Return [x, y] of the center of cell containing provided text 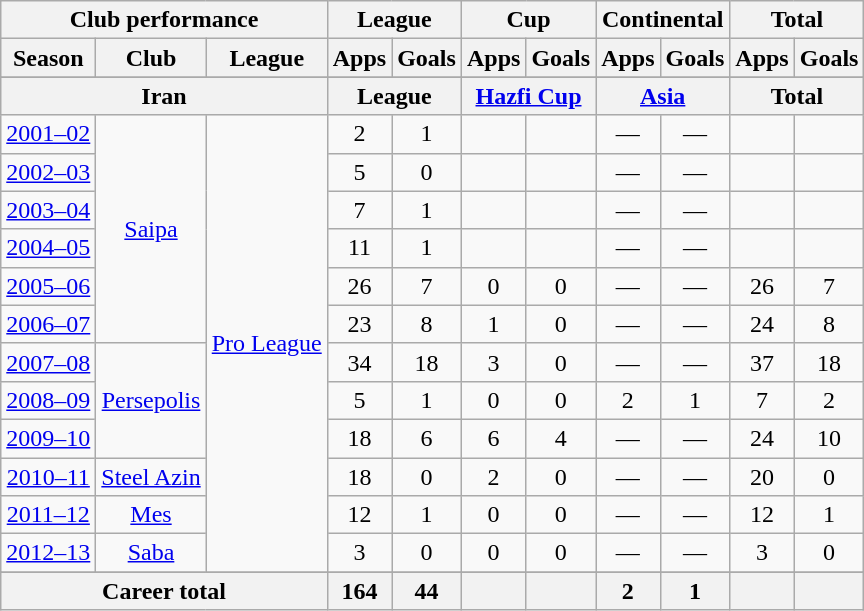
Pro League [266, 344]
Club performance [164, 20]
2007–08 [48, 362]
Career total [164, 591]
2004–05 [48, 248]
2001–02 [48, 134]
2011–12 [48, 515]
4 [561, 438]
Persepolis [151, 400]
2012–13 [48, 553]
Asia [663, 96]
Mes [151, 515]
44 [427, 591]
10 [829, 438]
Hazfi Cup [528, 96]
2010–11 [48, 477]
2008–09 [48, 400]
Saipa [151, 229]
Club [151, 58]
Steel Azin [151, 477]
Season [48, 58]
20 [762, 477]
23 [359, 324]
Saba [151, 553]
Cup [528, 20]
2002–03 [48, 172]
Iran [164, 96]
34 [359, 362]
11 [359, 248]
Continental [663, 20]
2005–06 [48, 286]
2003–04 [48, 210]
2009–10 [48, 438]
37 [762, 362]
164 [359, 591]
2006–07 [48, 324]
